For the text-containing cell, return its midpoint in (X, Y) coordinate format. 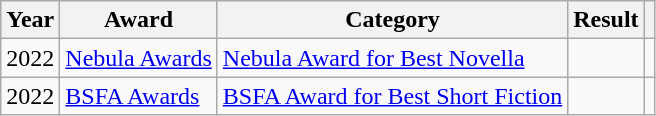
Nebula Awards (139, 58)
Category (392, 20)
BSFA Awards (139, 96)
BSFA Award for Best Short Fiction (392, 96)
Award (139, 20)
Year (30, 20)
Nebula Award for Best Novella (392, 58)
Result (606, 20)
